From the cell containing the given text, extract its center point as [X, Y] coordinate. 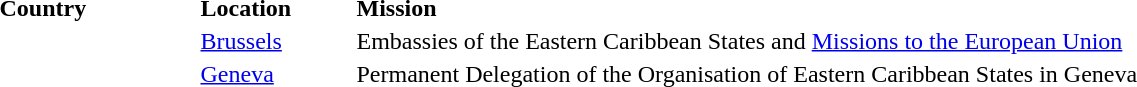
Brussels [276, 41]
